Provide the (X, Y) coordinate of the cell's center where the given text is located.  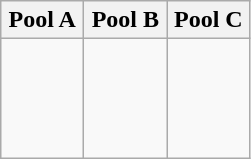
Pool A (42, 20)
Pool C (208, 20)
Pool B (126, 20)
